Determine the [X, Y] coordinate at the center of the cell enclosing the given text.  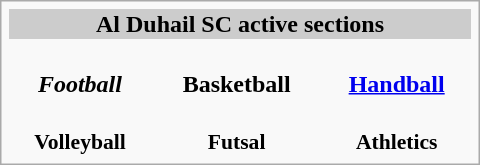
Handball [397, 70]
Football [80, 70]
Volleyball [80, 129]
Basketball [237, 70]
Futsal [237, 129]
Al Duhail SC active sections [240, 24]
Athletics [397, 129]
